Search for the cell housing the specified text and yield its (X, Y) center coordinate. 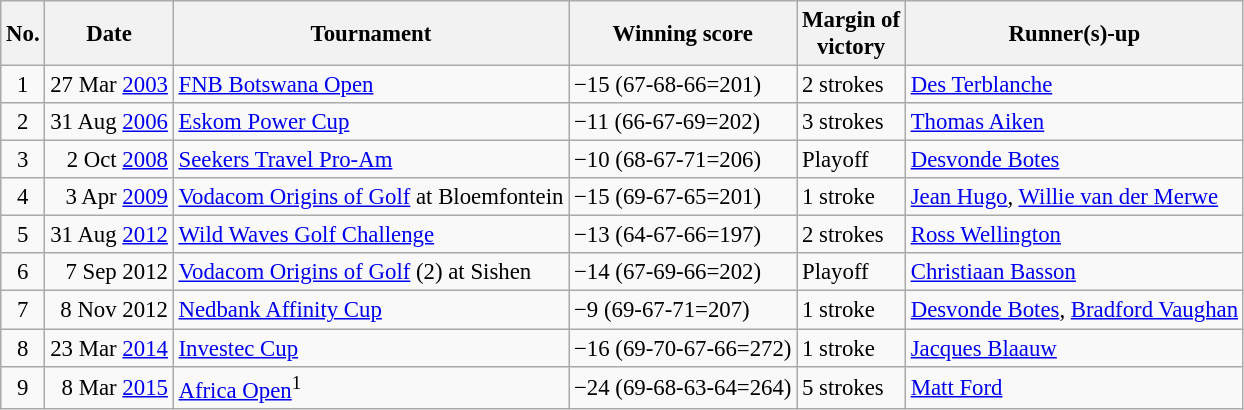
7 (23, 310)
Investec Cup (371, 348)
31 Aug 2006 (109, 122)
1 (23, 85)
23 Mar 2014 (109, 348)
2 (23, 122)
Tournament (371, 34)
4 (23, 197)
−13 (64-67-66=197) (683, 235)
7 Sep 2012 (109, 273)
Africa Open1 (371, 387)
31 Aug 2012 (109, 235)
Seekers Travel Pro-Am (371, 160)
Margin ofvictory (852, 34)
Date (109, 34)
8 Mar 2015 (109, 387)
Vodacom Origins of Golf (2) at Sishen (371, 273)
27 Mar 2003 (109, 85)
Thomas Aiken (1074, 122)
No. (23, 34)
Matt Ford (1074, 387)
Winning score (683, 34)
8 Nov 2012 (109, 310)
6 (23, 273)
Desvonde Botes (1074, 160)
9 (23, 387)
Christiaan Basson (1074, 273)
Jacques Blaauw (1074, 348)
−16 (69-70-67-66=272) (683, 348)
Desvonde Botes, Bradford Vaughan (1074, 310)
−24 (69-68-63-64=264) (683, 387)
8 (23, 348)
−9 (69-67-71=207) (683, 310)
Wild Waves Golf Challenge (371, 235)
FNB Botswana Open (371, 85)
5 strokes (852, 387)
−15 (69-67-65=201) (683, 197)
3 Apr 2009 (109, 197)
Nedbank Affinity Cup (371, 310)
3 (23, 160)
−11 (66-67-69=202) (683, 122)
Ross Wellington (1074, 235)
Runner(s)-up (1074, 34)
3 strokes (852, 122)
2 Oct 2008 (109, 160)
−10 (68-67-71=206) (683, 160)
−15 (67-68-66=201) (683, 85)
Vodacom Origins of Golf at Bloemfontein (371, 197)
Jean Hugo, Willie van der Merwe (1074, 197)
−14 (67-69-66=202) (683, 273)
Eskom Power Cup (371, 122)
5 (23, 235)
Des Terblanche (1074, 85)
